Determine the [X, Y] coordinate at the center of the cell enclosing the given text.  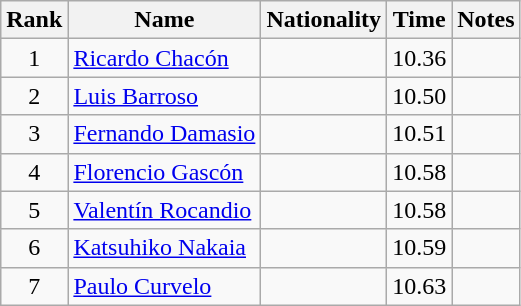
Nationality [324, 20]
7 [34, 286]
Notes [486, 20]
4 [34, 172]
Rank [34, 20]
Name [164, 20]
Luis Barroso [164, 96]
Valentín Rocandio [164, 210]
6 [34, 248]
10.51 [420, 134]
Fernando Damasio [164, 134]
Florencio Gascón [164, 172]
10.59 [420, 248]
2 [34, 96]
Ricardo Chacón [164, 58]
Time [420, 20]
10.36 [420, 58]
10.63 [420, 286]
1 [34, 58]
Katsuhiko Nakaia [164, 248]
3 [34, 134]
10.50 [420, 96]
Paulo Curvelo [164, 286]
5 [34, 210]
